Pinpoint the cell where the given text exists, returning its (X, Y) midpoint coordinate. 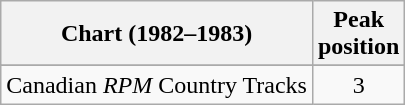
Peakposition (358, 34)
Canadian RPM Country Tracks (157, 85)
3 (358, 85)
Chart (1982–1983) (157, 34)
